Find where the given text appears and provide that cell's center as (x, y) coordinate. 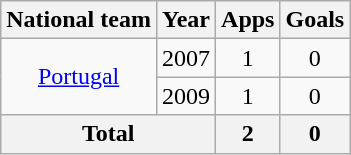
Total (108, 134)
Year (186, 20)
2009 (186, 96)
2 (248, 134)
Portugal (79, 77)
Apps (248, 20)
2007 (186, 58)
Goals (315, 20)
National team (79, 20)
